Extract the (X, Y) coordinate from the center of the cell holding the provided text.  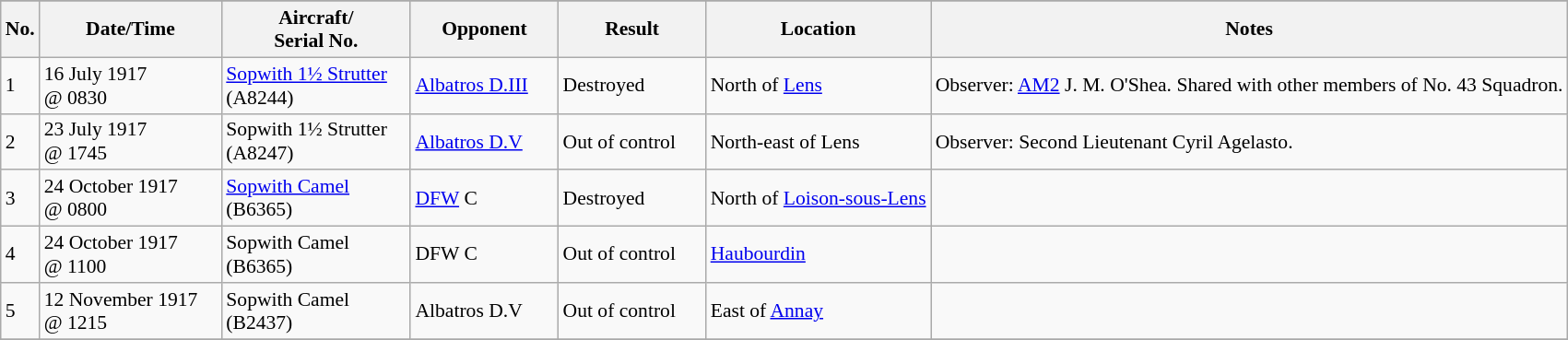
Albatros D.III (484, 85)
Date/Time (131, 29)
North of Lens (819, 85)
3 (20, 199)
4 (20, 254)
23 July 1917@ 1745 (131, 142)
2 (20, 142)
Notes (1250, 29)
North-east of Lens (819, 142)
East of Annay (819, 311)
Opponent (484, 29)
16 July 1917@ 0830 (131, 85)
Sopwith 1½ Strutter(A8244) (315, 85)
1 (20, 85)
Location (819, 29)
Sopwith Camel(B2437) (315, 311)
Observer: Second Lieutenant Cyril Agelasto. (1250, 142)
North of Loison-sous-Lens (819, 199)
12 November 1917@ 1215 (131, 311)
5 (20, 311)
Haubourdin (819, 254)
Sopwith 1½ Strutter(A8247) (315, 142)
No. (20, 29)
24 October 1917@ 0800 (131, 199)
Observer: AM2 J. M. O'Shea. Shared with other members of No. 43 Squadron. (1250, 85)
Aircraft/Serial No. (315, 29)
Result (632, 29)
24 October 1917@ 1100 (131, 254)
